Provide the (X, Y) coordinate of the cell's center where the given text is located.  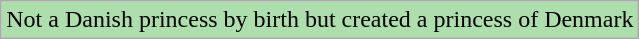
Not a Danish princess by birth but created a princess of Denmark (320, 20)
